Detect which cell encompasses the target text, then output its [X, Y] center coordinate. 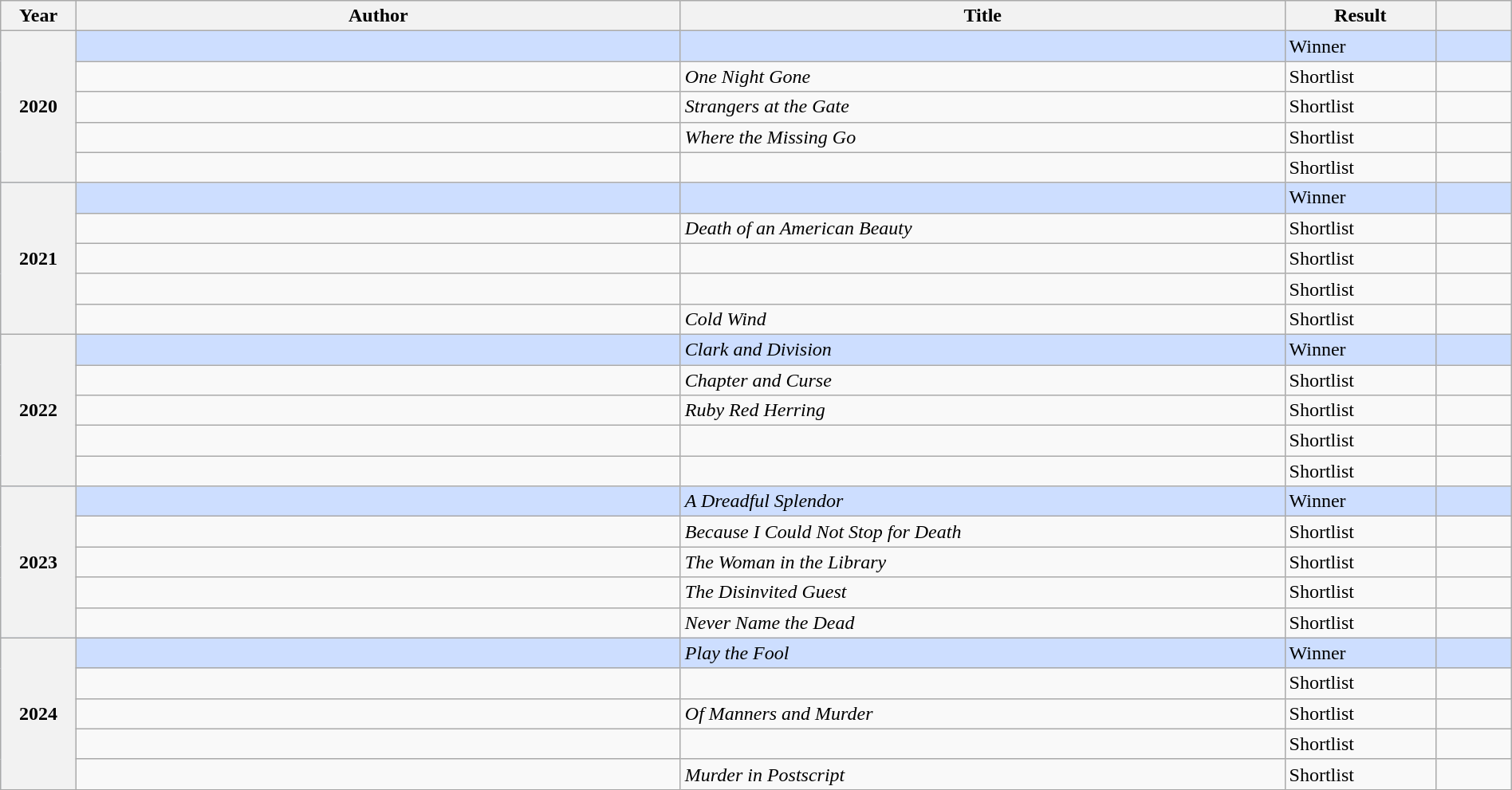
2021 [38, 258]
The Disinvited Guest [982, 592]
Chapter and Curse [982, 380]
Death of an American Beauty [982, 228]
Year [38, 16]
Title [982, 16]
2023 [38, 562]
Because I Could Not Stop for Death [982, 532]
Ruby Red Herring [982, 411]
Author [378, 16]
Play the Fool [982, 653]
2020 [38, 107]
A Dreadful Splendor [982, 501]
Clark and Division [982, 349]
2022 [38, 410]
Where the Missing Go [982, 137]
Result [1360, 16]
2024 [38, 713]
Cold Wind [982, 319]
Strangers at the Gate [982, 107]
Murder in Postscript [982, 774]
The Woman in the Library [982, 562]
One Night Gone [982, 77]
Of Manners and Murder [982, 713]
Never Name the Dead [982, 623]
